Identify which cell holds the provided text, then report its (x, y) central coordinate. 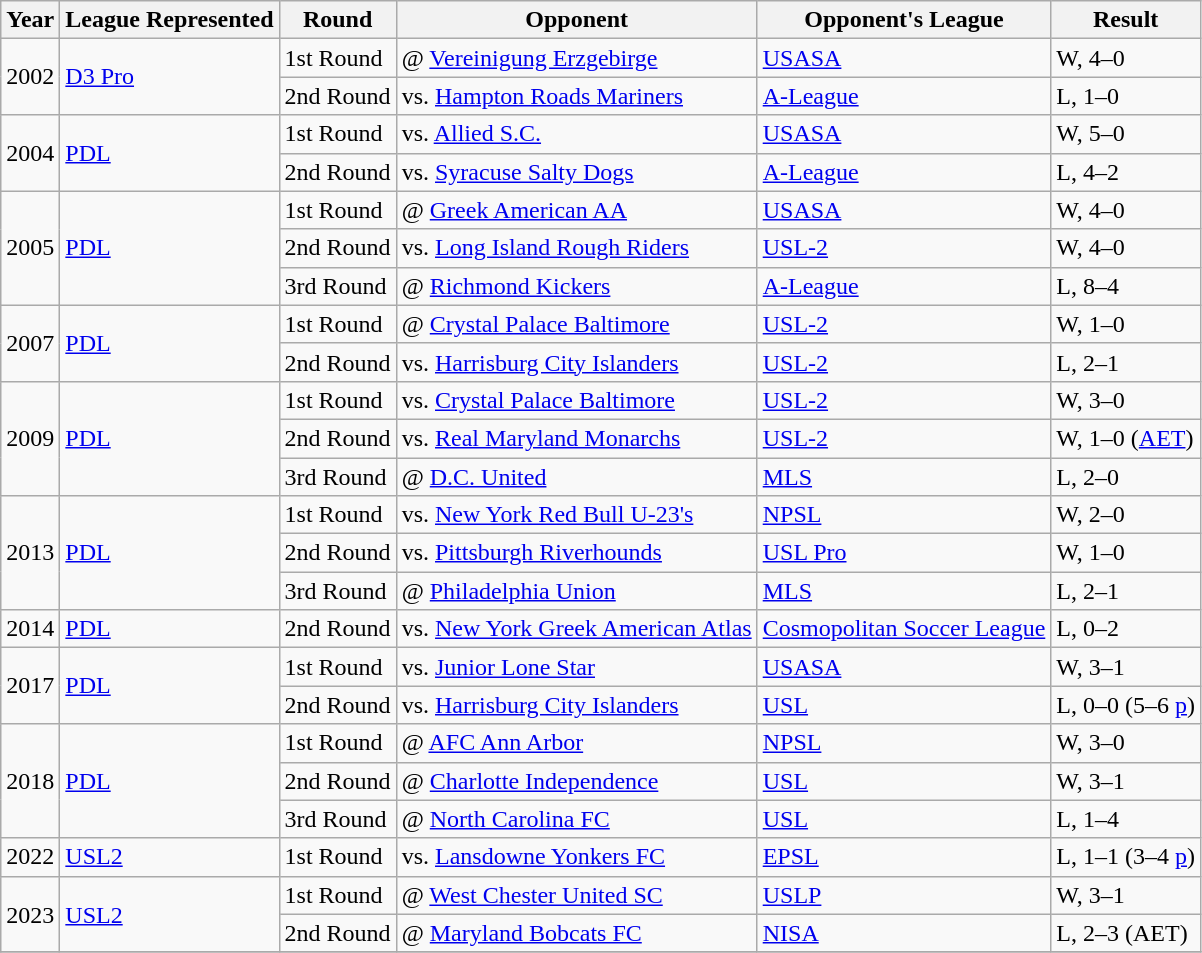
@ Philadelphia Union (576, 591)
W, 5–0 (1126, 134)
EPSL (904, 857)
@ North Carolina FC (576, 819)
Result (1126, 20)
Opponent (576, 20)
vs. Long Island Rough Riders (576, 248)
@ AFC Ann Arbor (576, 743)
@ West Chester United SC (576, 895)
L, 2–3 (AET) (1126, 933)
USL Pro (904, 553)
@ Charlotte Independence (576, 781)
vs. Pittsburgh Riverhounds (576, 553)
2018 (30, 781)
2007 (30, 343)
vs. Real Maryland Monarchs (576, 438)
L, 4–2 (1126, 172)
L, 0–2 (1126, 629)
vs. Hampton Roads Mariners (576, 96)
vs. Crystal Palace Baltimore (576, 400)
vs. New York Red Bull U-23's (576, 515)
2005 (30, 248)
League Represented (170, 20)
W, 2–0 (1126, 515)
2022 (30, 857)
2004 (30, 153)
Opponent's League (904, 20)
vs. Junior Lone Star (576, 667)
@ D.C. United (576, 477)
L, 8–4 (1126, 286)
vs. New York Greek American Atlas (576, 629)
2017 (30, 686)
L, 1–4 (1126, 819)
Year (30, 20)
2013 (30, 553)
USLP (904, 895)
2002 (30, 77)
2014 (30, 629)
@ Vereinigung Erzgebirge (576, 58)
@ Richmond Kickers (576, 286)
@ Crystal Palace Baltimore (576, 324)
D3 Pro (170, 77)
L, 1–1 (3–4 p) (1126, 857)
vs. Syracuse Salty Dogs (576, 172)
W, 1–0 (AET) (1126, 438)
2023 (30, 914)
NISA (904, 933)
vs. Lansdowne Yonkers FC (576, 857)
Round (338, 20)
L, 1–0 (1126, 96)
L, 2–0 (1126, 477)
2009 (30, 438)
vs. Allied S.C. (576, 134)
@ Maryland Bobcats FC (576, 933)
@ Greek American AA (576, 210)
Cosmopolitan Soccer League (904, 629)
L, 0–0 (5–6 p) (1126, 705)
